Pinpoint the cell where the given text exists, returning its (x, y) midpoint coordinate. 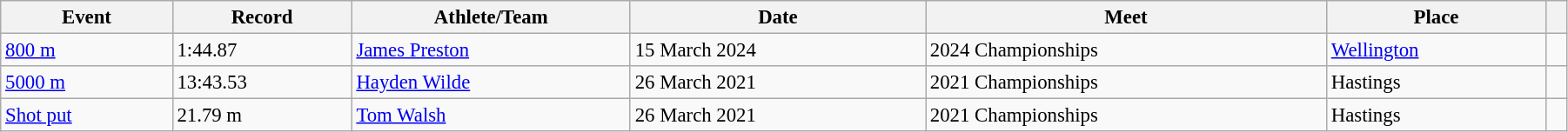
Hayden Wilde (491, 82)
Meet (1126, 17)
13:43.53 (262, 82)
Record (262, 17)
2024 Championships (1126, 50)
Shot put (87, 115)
5000 m (87, 82)
1:44.87 (262, 50)
Athlete/Team (491, 17)
15 March 2024 (778, 50)
Date (778, 17)
800 m (87, 50)
Tom Walsh (491, 115)
21.79 m (262, 115)
James Preston (491, 50)
Wellington (1436, 50)
Event (87, 17)
Place (1436, 17)
